Determine the [X, Y] coordinate at the center of the cell enclosing the given text.  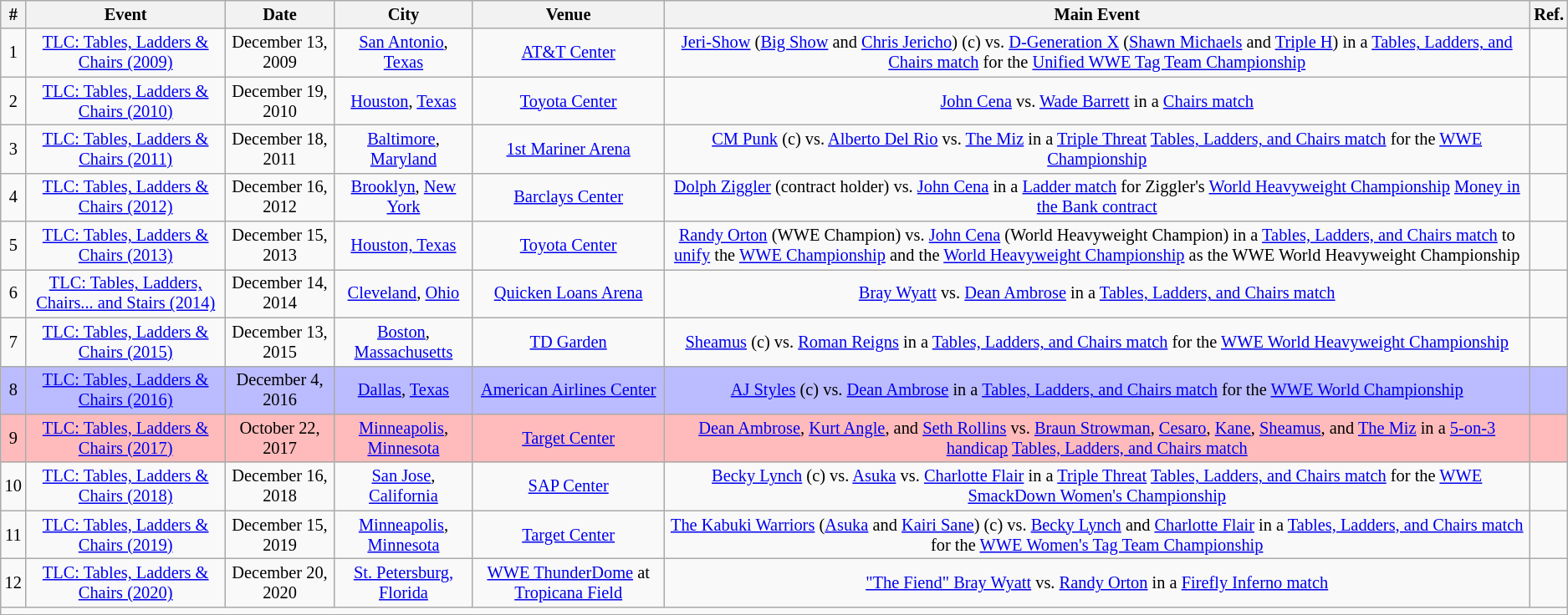
Dallas, Texas [404, 390]
City [404, 14]
AJ Styles (c) vs. Dean Ambrose in a Tables, Ladders, and Chairs match for the WWE World Championship [1097, 390]
December 20, 2020 [280, 582]
# [13, 14]
Barclays Center [569, 197]
December 13, 2015 [280, 342]
St. Petersburg, Florida [404, 582]
10 [13, 486]
Sheamus (c) vs. Roman Reigns in a Tables, Ladders, and Chairs match for the WWE World Heavyweight Championship [1097, 342]
11 [13, 535]
TLC: Tables, Ladders & Chairs (2013) [125, 246]
December 15, 2019 [280, 535]
7 [13, 342]
December 4, 2016 [280, 390]
Event [125, 14]
1st Mariner Arena [569, 149]
CM Punk (c) vs. Alberto Del Rio vs. The Miz in a Triple Threat Tables, Ladders, and Chairs match for the WWE Championship [1097, 149]
TLC: Tables, Ladders, Chairs... and Stairs (2014) [125, 293]
American Airlines Center [569, 390]
5 [13, 246]
December 15, 2013 [280, 246]
December 13, 2009 [280, 53]
October 22, 2017 [280, 438]
Cleveland, Ohio [404, 293]
San Jose, California [404, 486]
Date [280, 14]
Venue [569, 14]
December 14, 2014 [280, 293]
TD Garden [569, 342]
TLC: Tables, Ladders & Chairs (2020) [125, 582]
1 [13, 53]
9 [13, 438]
TLC: Tables, Ladders & Chairs (2018) [125, 486]
Boston, Massachusetts [404, 342]
TLC: Tables, Ladders & Chairs (2010) [125, 101]
2 [13, 101]
TLC: Tables, Ladders & Chairs (2009) [125, 53]
Dolph Ziggler (contract holder) vs. John Cena in a Ladder match for Ziggler's World Heavyweight Championship Money in the Bank contract [1097, 197]
WWE ThunderDome at Tropicana Field [569, 582]
December 18, 2011 [280, 149]
December 16, 2012 [280, 197]
Ref. [1549, 14]
Bray Wyatt vs. Dean Ambrose in a Tables, Ladders, and Chairs match [1097, 293]
Becky Lynch (c) vs. Asuka vs. Charlotte Flair in a Triple Threat Tables, Ladders, and Chairs match for the WWE SmackDown Women's Championship [1097, 486]
TLC: Tables, Ladders & Chairs (2015) [125, 342]
4 [13, 197]
SAP Center [569, 486]
TLC: Tables, Ladders & Chairs (2019) [125, 535]
December 16, 2018 [280, 486]
3 [13, 149]
December 19, 2010 [280, 101]
12 [13, 582]
John Cena vs. Wade Barrett in a Chairs match [1097, 101]
AT&T Center [569, 53]
San Antonio, Texas [404, 53]
Baltimore, Maryland [404, 149]
Brooklyn, New York [404, 197]
Quicken Loans Arena [569, 293]
Main Event [1097, 14]
"The Fiend" Bray Wyatt vs. Randy Orton in a Firefly Inferno match [1097, 582]
TLC: Tables, Ladders & Chairs (2017) [125, 438]
TLC: Tables, Ladders & Chairs (2012) [125, 197]
TLC: Tables, Ladders & Chairs (2016) [125, 390]
TLC: Tables, Ladders & Chairs (2011) [125, 149]
6 [13, 293]
8 [13, 390]
